Identify which cell holds the provided text, then report its [x, y] central coordinate. 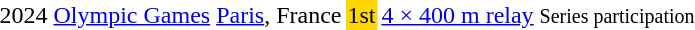
Paris, France [279, 15]
Olympic Games [132, 15]
4 × 400 m relay [458, 15]
1st [362, 15]
